Extract the [X, Y] coordinate from the center of the cell holding the provided text.  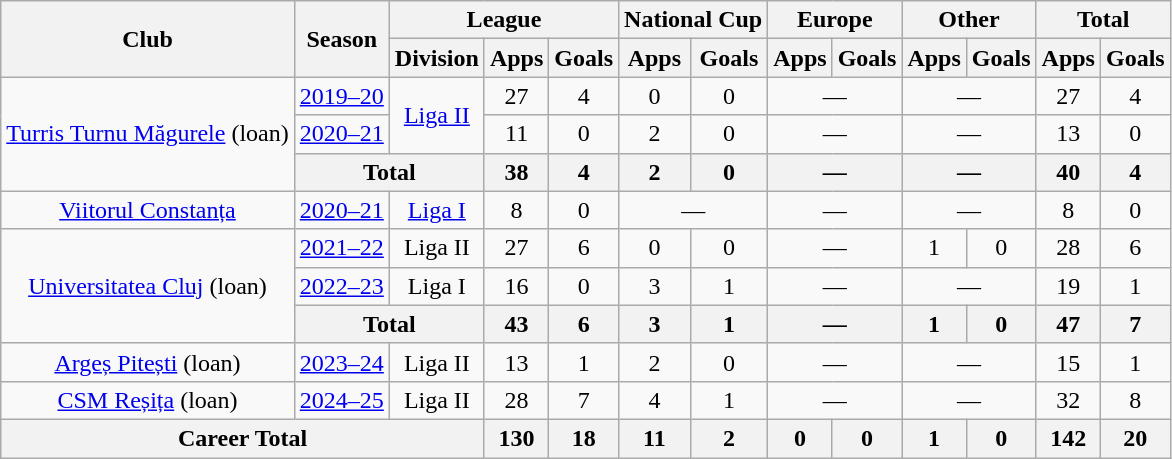
43 [516, 324]
Career Total [243, 438]
47 [1068, 324]
Argeș Pitești (loan) [148, 362]
League [504, 20]
Turris Turnu Măgurele (loan) [148, 134]
16 [516, 286]
2019–20 [342, 96]
National Cup [694, 20]
Universitatea Cluj (loan) [148, 286]
40 [1068, 172]
2021–22 [342, 248]
Club [148, 39]
Season [342, 39]
2024–25 [342, 400]
Other [969, 20]
15 [1068, 362]
Europe [835, 20]
2023–24 [342, 362]
Division [436, 58]
38 [516, 172]
20 [1135, 438]
Viitorul Constanța [148, 210]
130 [516, 438]
19 [1068, 286]
32 [1068, 400]
18 [584, 438]
142 [1068, 438]
2022–23 [342, 286]
CSM Reșița (loan) [148, 400]
